From the cell containing the given text, extract its center point as [X, Y] coordinate. 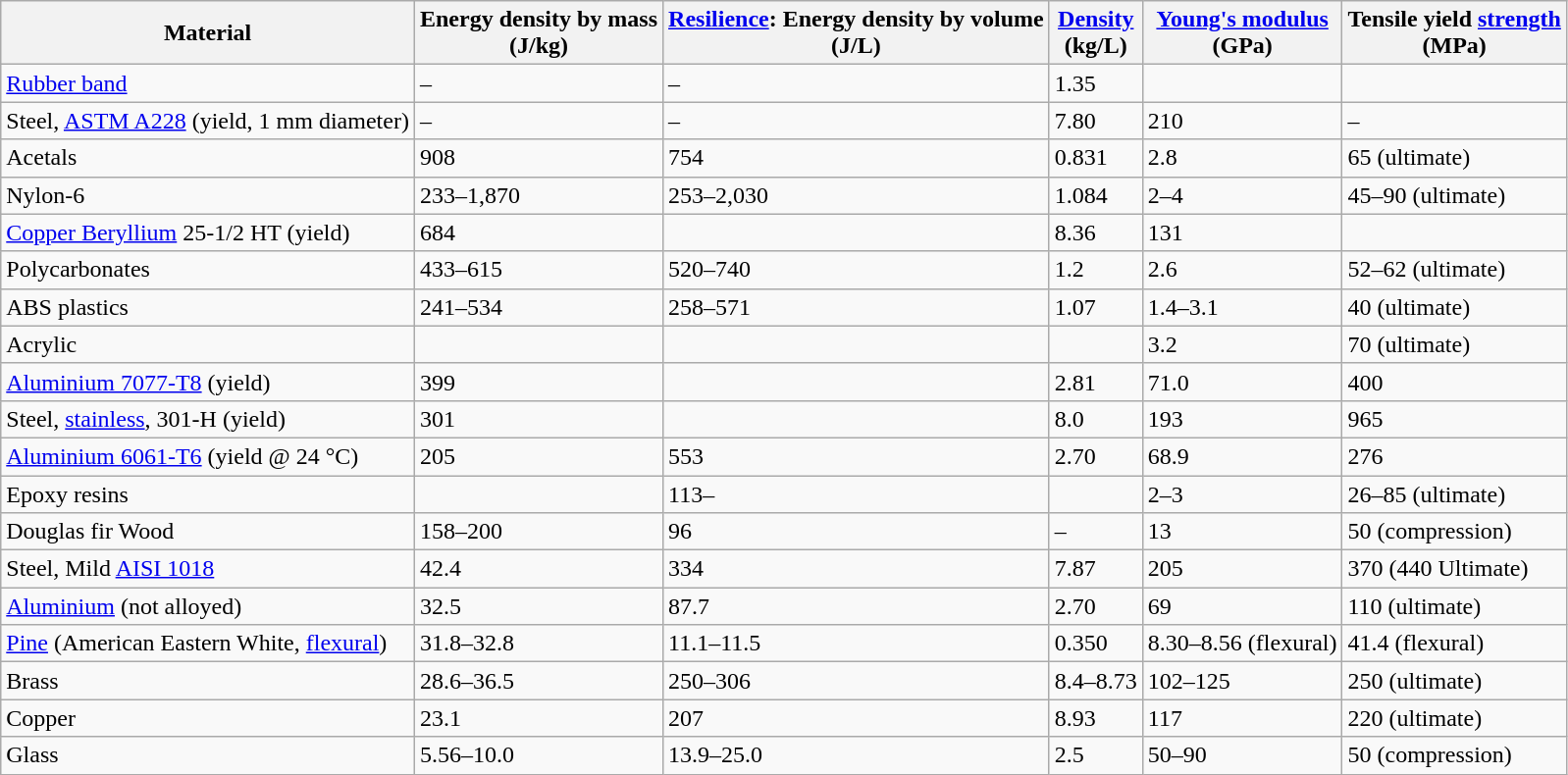
26–85 (ultimate) [1454, 493]
5.56–10.0 [538, 755]
Glass [208, 755]
42.4 [538, 569]
684 [538, 232]
Polycarbonates [208, 270]
8.0 [1095, 419]
Rubber band [208, 83]
Epoxy resins [208, 493]
520–740 [857, 270]
1.084 [1095, 195]
13 [1242, 532]
2.6 [1242, 270]
210 [1242, 121]
241–534 [538, 307]
8.93 [1095, 718]
3.2 [1242, 344]
253–2,030 [857, 195]
7.87 [1095, 569]
965 [1454, 419]
Young's modulus(GPa) [1242, 33]
ABS plastics [208, 307]
Brass [208, 681]
23.1 [538, 718]
Aluminium (not alloyed) [208, 606]
8.4–8.73 [1095, 681]
Pine (American Eastern White, flexural) [208, 644]
31.8–32.8 [538, 644]
258–571 [857, 307]
32.5 [538, 606]
117 [1242, 718]
50–90 [1242, 755]
233–1,870 [538, 195]
41.4 (flexural) [1454, 644]
52–62 (ultimate) [1454, 270]
45–90 (ultimate) [1454, 195]
28.6–36.5 [538, 681]
Steel, ASTM A228 (yield, 1 mm diameter) [208, 121]
2.8 [1242, 158]
754 [857, 158]
Energy density by mass(J/kg) [538, 33]
Aluminium 6061-T6 (yield @ 24 °C) [208, 456]
2–4 [1242, 195]
334 [857, 569]
908 [538, 158]
11.1–11.5 [857, 644]
0.350 [1095, 644]
Resilience: Energy density by volume(J/L) [857, 33]
207 [857, 718]
Aluminium 7077-T8 (yield) [208, 382]
Tensile yield strength(MPa) [1454, 33]
Douglas fir Wood [208, 532]
Steel, stainless, 301-H (yield) [208, 419]
158–200 [538, 532]
301 [538, 419]
400 [1454, 382]
1.07 [1095, 307]
Acetals [208, 158]
110 (ultimate) [1454, 606]
87.7 [857, 606]
399 [538, 382]
96 [857, 532]
553 [857, 456]
250–306 [857, 681]
8.30–8.56 (flexural) [1242, 644]
13.9–25.0 [857, 755]
71.0 [1242, 382]
8.36 [1095, 232]
250 (ultimate) [1454, 681]
113– [857, 493]
102–125 [1242, 681]
433–615 [538, 270]
7.80 [1095, 121]
65 (ultimate) [1454, 158]
Acrylic [208, 344]
Density(kg/L) [1095, 33]
0.831 [1095, 158]
Steel, Mild AISI 1018 [208, 569]
69 [1242, 606]
276 [1454, 456]
1.4–3.1 [1242, 307]
70 (ultimate) [1454, 344]
Copper Beryllium 25-1/2 HT (yield) [208, 232]
1.35 [1095, 83]
1.2 [1095, 270]
131 [1242, 232]
40 (ultimate) [1454, 307]
Material [208, 33]
68.9 [1242, 456]
193 [1242, 419]
Nylon-6 [208, 195]
2.81 [1095, 382]
Copper [208, 718]
2.5 [1095, 755]
220 (ultimate) [1454, 718]
370 (440 Ultimate) [1454, 569]
2–3 [1242, 493]
